Locate the cell with the specified text and output its (X, Y) center coordinate. 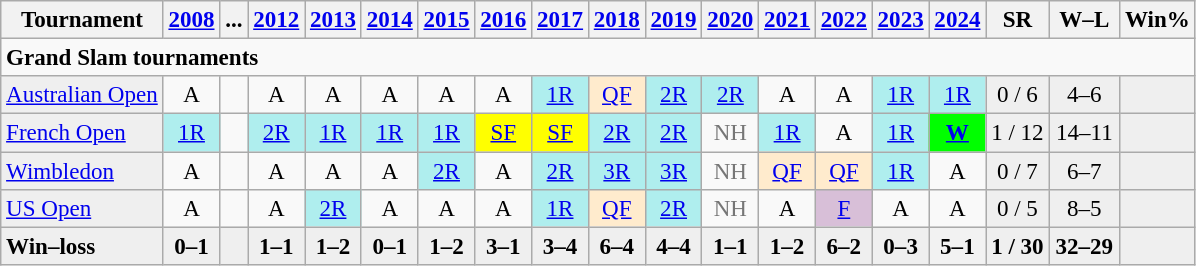
2014 (390, 20)
... (234, 20)
US Open (82, 209)
French Open (82, 133)
Win–loss (82, 246)
5–1 (958, 246)
2013 (334, 20)
F (844, 209)
2015 (446, 20)
2018 (616, 20)
Australian Open (82, 95)
3–4 (560, 246)
1 / 30 (1018, 246)
2017 (560, 20)
2019 (674, 20)
Win% (1158, 20)
Grand Slam tournaments (598, 58)
8–5 (1084, 209)
4–6 (1084, 95)
6–7 (1084, 171)
0 / 7 (1018, 171)
4–4 (674, 246)
2021 (788, 20)
W (958, 133)
SR (1018, 20)
Tournament (82, 20)
2016 (504, 20)
W–L (1084, 20)
1 / 12 (1018, 133)
32–29 (1084, 246)
0 / 6 (1018, 95)
6–2 (844, 246)
3–1 (504, 246)
2022 (844, 20)
6–4 (616, 246)
2024 (958, 20)
14–11 (1084, 133)
0 / 5 (1018, 209)
Wimbledon (82, 171)
0–3 (900, 246)
2020 (730, 20)
2012 (276, 20)
2008 (192, 20)
2023 (900, 20)
